Identify which cell holds the provided text, then report its (x, y) central coordinate. 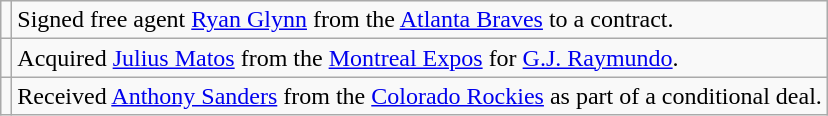
Received Anthony Sanders from the Colorado Rockies as part of a conditional deal. (420, 96)
Signed free agent Ryan Glynn from the Atlanta Braves to a contract. (420, 20)
Acquired Julius Matos from the Montreal Expos for G.J. Raymundo. (420, 58)
